Scan for the cell matching the given text and deliver its [X, Y] coordinate at center. 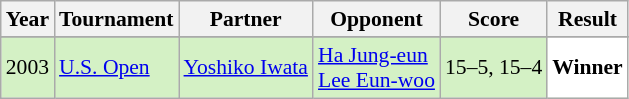
Partner [246, 19]
Score [494, 19]
U.S. Open [116, 68]
Tournament [116, 19]
2003 [28, 68]
15–5, 15–4 [494, 68]
Year [28, 19]
Yoshiko Iwata [246, 68]
Result [588, 19]
Opponent [376, 19]
Ha Jung-eun Lee Eun-woo [376, 68]
Winner [588, 68]
